Capture the cell that displays the provided text and extract its [x, y] central coordinate. 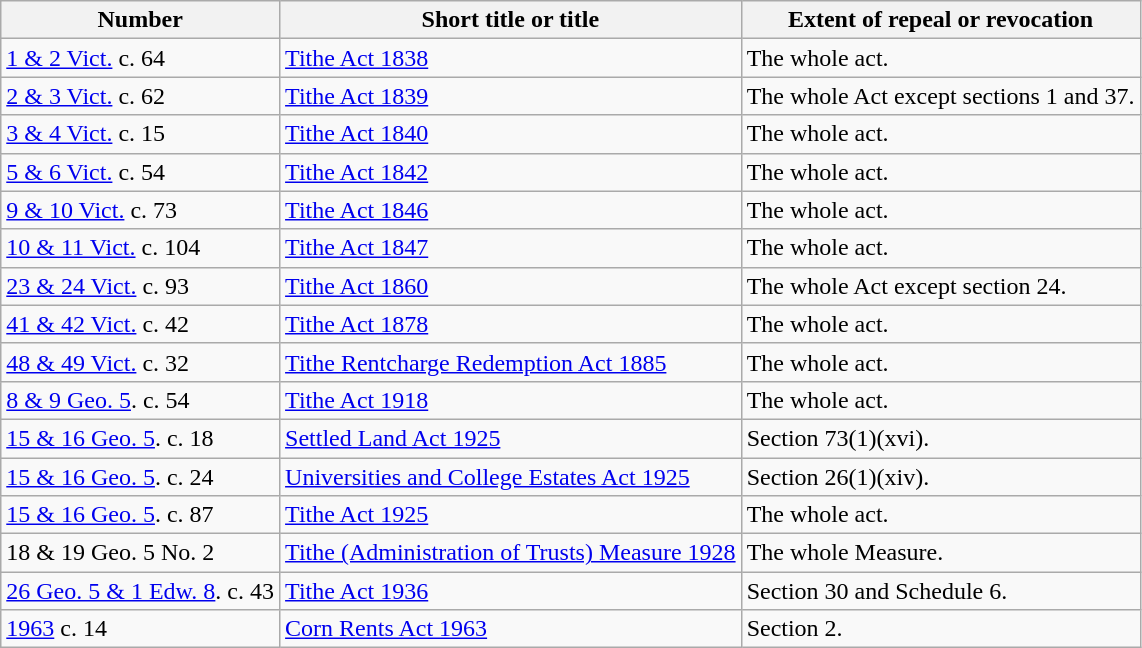
Tithe Act 1860 [511, 286]
Number [140, 20]
Tithe Act 1878 [511, 324]
Tithe Act 1839 [511, 96]
8 & 9 Geo. 5. c. 54 [140, 400]
41 & 42 Vict. c. 42 [140, 324]
2 & 3 Vict. c. 62 [140, 96]
3 & 4 Vict. c. 15 [140, 134]
15 & 16 Geo. 5. c. 87 [140, 515]
Extent of repeal or revocation [940, 20]
Tithe Act 1847 [511, 248]
15 & 16 Geo. 5. c. 18 [140, 438]
18 & 19 Geo. 5 No. 2 [140, 553]
Tithe (Administration of Trusts) Measure 1928 [511, 553]
Short title or title [511, 20]
9 & 10 Vict. c. 73 [140, 210]
1963 c. 14 [140, 629]
Tithe Act 1840 [511, 134]
Corn Rents Act 1963 [511, 629]
The whole Measure. [940, 553]
Tithe Act 1838 [511, 58]
The whole Act except section 24. [940, 286]
10 & 11 Vict. c. 104 [140, 248]
Tithe Act 1936 [511, 591]
23 & 24 Vict. c. 93 [140, 286]
Tithe Rentcharge Redemption Act 1885 [511, 362]
Universities and College Estates Act 1925 [511, 477]
Section 73(1)(xvi). [940, 438]
5 & 6 Vict. c. 54 [140, 172]
1 & 2 Vict. c. 64 [140, 58]
26 Geo. 5 & 1 Edw. 8. c. 43 [140, 591]
Tithe Act 1846 [511, 210]
48 & 49 Vict. c. 32 [140, 362]
15 & 16 Geo. 5. c. 24 [140, 477]
Section 26(1)(xiv). [940, 477]
The whole Act except sections 1 and 37. [940, 96]
Tithe Act 1842 [511, 172]
Settled Land Act 1925 [511, 438]
Tithe Act 1925 [511, 515]
Tithe Act 1918 [511, 400]
Section 2. [940, 629]
Section 30 and Schedule 6. [940, 591]
